Pinpoint the cell where the given text exists, returning its [X, Y] midpoint coordinate. 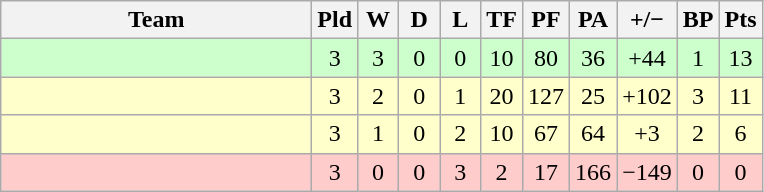
11 [740, 96]
127 [546, 96]
13 [740, 58]
+/− [648, 20]
BP [698, 20]
+3 [648, 134]
6 [740, 134]
+44 [648, 58]
W [378, 20]
Team [156, 20]
TF [502, 20]
−149 [648, 172]
L [460, 20]
Pld [335, 20]
+102 [648, 96]
Pts [740, 20]
PA [594, 20]
17 [546, 172]
166 [594, 172]
64 [594, 134]
25 [594, 96]
20 [502, 96]
D [420, 20]
67 [546, 134]
36 [594, 58]
80 [546, 58]
PF [546, 20]
